Capture the cell that displays the provided text and extract its [X, Y] central coordinate. 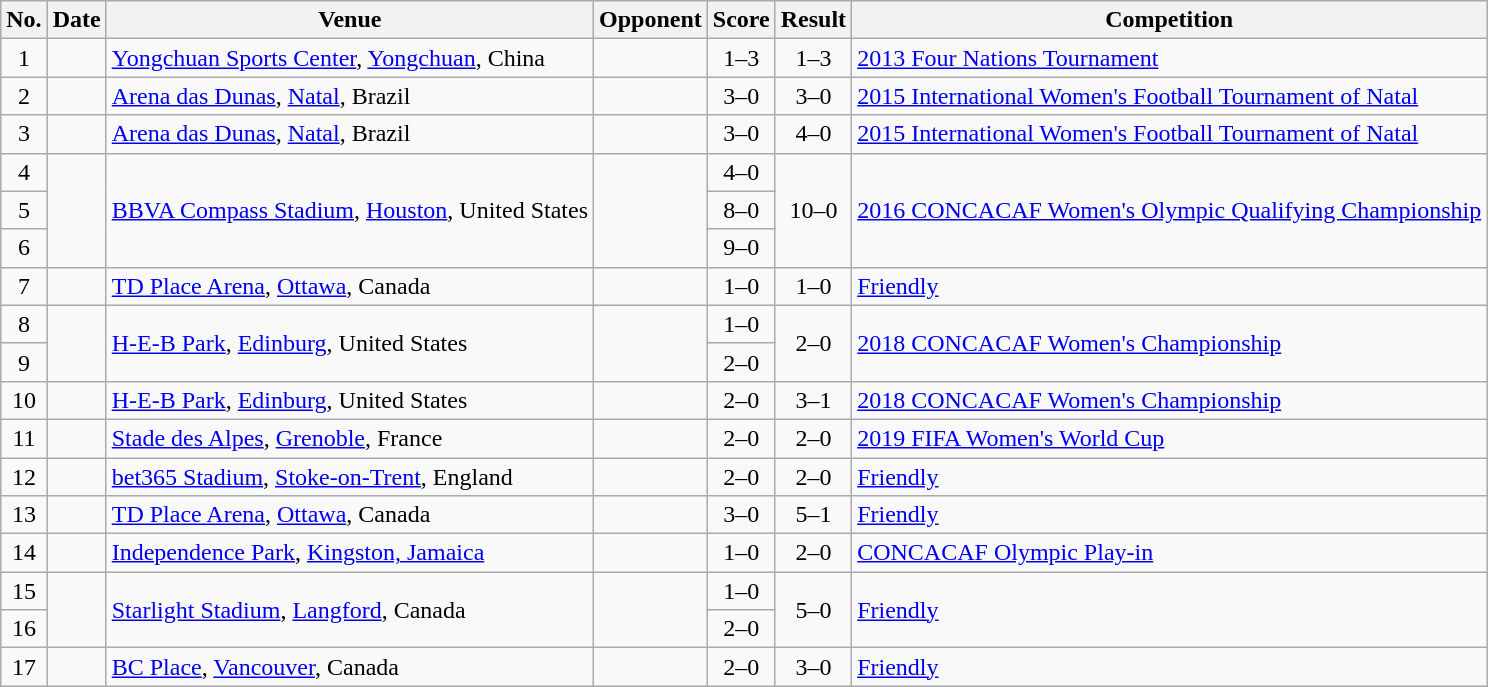
Venue [350, 20]
10 [24, 400]
Date [76, 20]
11 [24, 438]
12 [24, 477]
14 [24, 553]
3–1 [813, 400]
Opponent [651, 20]
3 [24, 134]
9 [24, 362]
5–0 [813, 610]
8–0 [741, 210]
2019 FIFA Women's World Cup [1170, 438]
2 [24, 96]
5–1 [813, 515]
8 [24, 324]
1 [24, 58]
5 [24, 210]
15 [24, 591]
Score [741, 20]
2016 CONCACAF Women's Olympic Qualifying Championship [1170, 210]
10–0 [813, 210]
BBVA Compass Stadium, Houston, United States [350, 210]
7 [24, 286]
No. [24, 20]
Starlight Stadium, Langford, Canada [350, 610]
Competition [1170, 20]
4 [24, 172]
9–0 [741, 248]
Independence Park, Kingston, Jamaica [350, 553]
Result [813, 20]
Yongchuan Sports Center, Yongchuan, China [350, 58]
6 [24, 248]
Stade des Alpes, Grenoble, France [350, 438]
17 [24, 667]
BC Place, Vancouver, Canada [350, 667]
13 [24, 515]
2013 Four Nations Tournament [1170, 58]
bet365 Stadium, Stoke-on-Trent, England [350, 477]
CONCACAF Olympic Play-in [1170, 553]
16 [24, 629]
